Return [X, Y] of the center of cell containing provided text 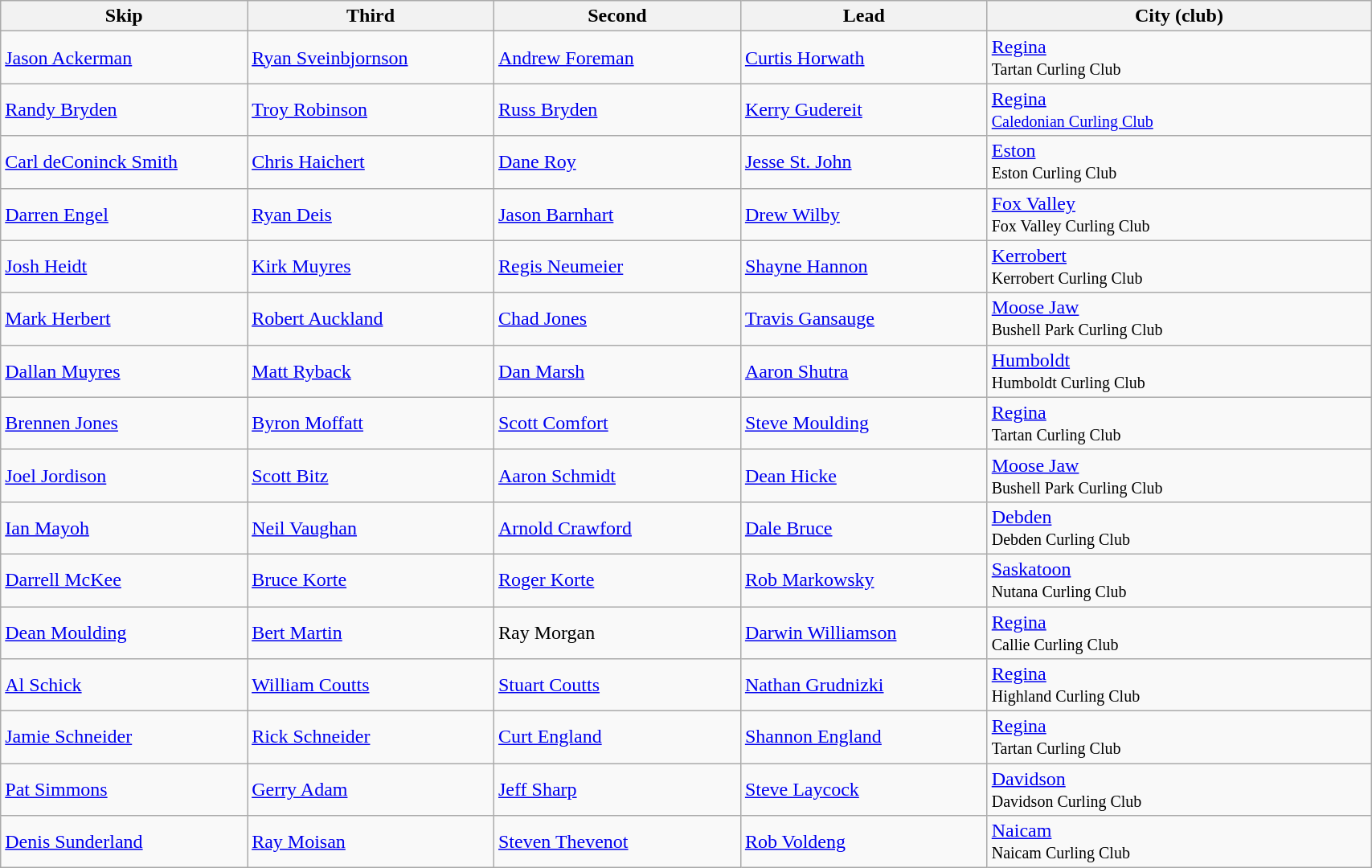
Neil Vaughan [371, 527]
Russ Bryden [617, 109]
Byron Moffatt [371, 423]
Regis Neumeier [617, 267]
Gerry Adam [371, 789]
Arnold Crawford [617, 527]
Stuart Coutts [617, 685]
Aaron Shutra [863, 371]
Shayne Hannon [863, 267]
Kerry Gudereit [863, 109]
Saskatoon Nutana Curling Club [1178, 580]
Steve Moulding [863, 423]
Second [617, 16]
NaicamNaicam Curling Club [1178, 842]
Regina Highland Curling Club [1178, 685]
Shannon England [863, 738]
Jesse St. John [863, 162]
Davidson Davidson Curling Club [1178, 789]
City (club) [1178, 16]
Roger Korte [617, 580]
Ian Mayoh [124, 527]
Regina Callie Curling Club [1178, 632]
Curt England [617, 738]
Ray Morgan [617, 632]
Joel Jordison [124, 476]
Steve Laycock [863, 789]
Dale Bruce [863, 527]
Darren Engel [124, 214]
Eston Eston Curling Club [1178, 162]
Dallan Muyres [124, 371]
Chad Jones [617, 318]
Rob Voldeng [863, 842]
William Coutts [371, 685]
Josh Heidt [124, 267]
Humboldt Humboldt Curling Club [1178, 371]
Kirk Muyres [371, 267]
Jeff Sharp [617, 789]
Jamie Schneider [124, 738]
Dean Moulding [124, 632]
Drew Wilby [863, 214]
Rob Markowsky [863, 580]
Regina Caledonian Curling Club [1178, 109]
Matt Ryback [371, 371]
Aaron Schmidt [617, 476]
Ryan Sveinbjornson [371, 58]
Debden Debden Curling Club [1178, 527]
Robert Auckland [371, 318]
Ray Moisan [371, 842]
Curtis Horwath [863, 58]
Bruce Korte [371, 580]
Jason Ackerman [124, 58]
Skip [124, 16]
Fox Valley Fox Valley Curling Club [1178, 214]
Troy Robinson [371, 109]
Bert Martin [371, 632]
Third [371, 16]
Denis Sunderland [124, 842]
Andrew Foreman [617, 58]
Dan Marsh [617, 371]
Jason Barnhart [617, 214]
Kerrobert Kerrobert Curling Club [1178, 267]
Mark Herbert [124, 318]
Steven Thevenot [617, 842]
Lead [863, 16]
Brennen Jones [124, 423]
Carl deConinck Smith [124, 162]
Ryan Deis [371, 214]
Darrell McKee [124, 580]
Al Schick [124, 685]
Dane Roy [617, 162]
Randy Bryden [124, 109]
Dean Hicke [863, 476]
Pat Simmons [124, 789]
Rick Schneider [371, 738]
Scott Bitz [371, 476]
Darwin Williamson [863, 632]
Scott Comfort [617, 423]
Chris Haichert [371, 162]
Nathan Grudnizki [863, 685]
Travis Gansauge [863, 318]
